Capture the cell that displays the provided text and extract its [X, Y] central coordinate. 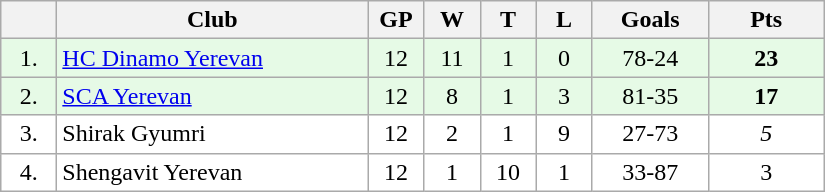
Club [212, 20]
Shengavit Yerevan [212, 172]
0 [564, 58]
78-24 [650, 58]
T [508, 20]
2 [452, 134]
5 [766, 134]
Shirak Gyumri [212, 134]
4. [29, 172]
9 [564, 134]
81-35 [650, 96]
W [452, 20]
8 [452, 96]
Goals [650, 20]
27-73 [650, 134]
HC Dinamo Yerevan [212, 58]
SCA Yerevan [212, 96]
11 [452, 58]
GP [396, 20]
10 [508, 172]
L [564, 20]
23 [766, 58]
3. [29, 134]
2. [29, 96]
33-87 [650, 172]
Pts [766, 20]
1. [29, 58]
17 [766, 96]
